Pinpoint the cell where the given text exists, returning its [x, y] midpoint coordinate. 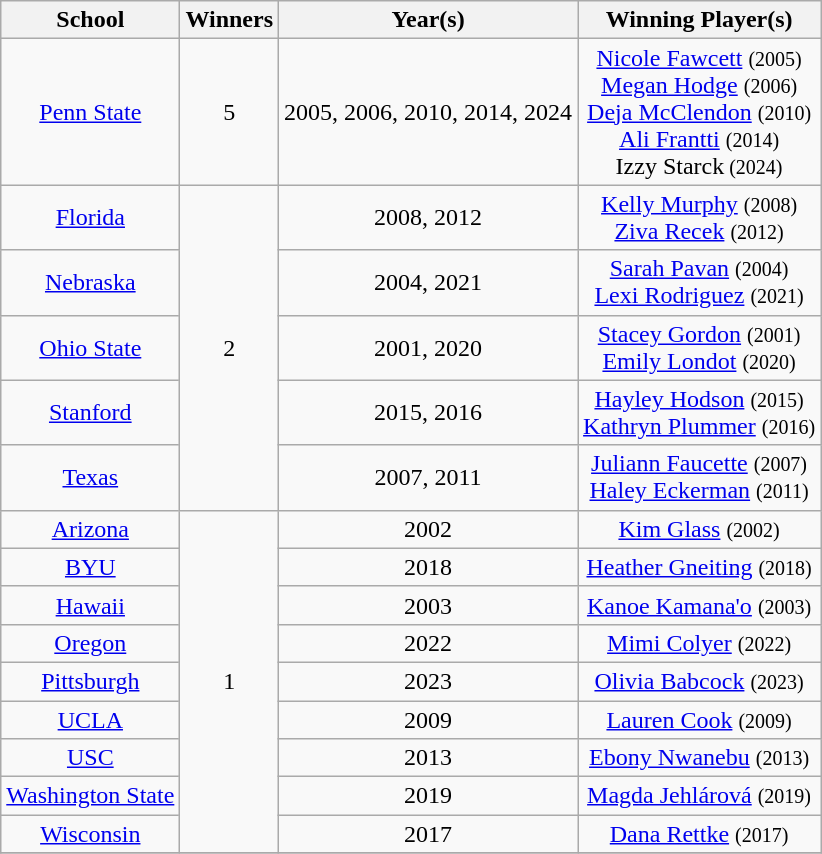
5 [230, 112]
2007, 2011 [428, 478]
Kelly Murphy (2008)Ziva Recek (2012) [700, 218]
Winning Player(s) [700, 20]
Stanford [90, 412]
Oregon [90, 643]
Penn State [90, 112]
2023 [428, 681]
UCLA [90, 719]
Wisconsin [90, 834]
2022 [428, 643]
Stacey Gordon (2001)Emily Londot (2020) [700, 348]
Magda Jehlárová (2019) [700, 796]
2005, 2006, 2010, 2014, 2024 [428, 112]
Texas [90, 478]
2009 [428, 719]
Washington State [90, 796]
2013 [428, 758]
2015, 2016 [428, 412]
Kanoe Kamana'o (2003) [700, 605]
2017 [428, 834]
Hawaii [90, 605]
Ohio State [90, 348]
Lauren Cook (2009) [700, 719]
Year(s) [428, 20]
Olivia Babcock (2023) [700, 681]
BYU [90, 567]
Dana Rettke (2017) [700, 834]
2001, 2020 [428, 348]
Heather Gneiting (2018) [700, 567]
School [90, 20]
2019 [428, 796]
Winners [230, 20]
2008, 2012 [428, 218]
Mimi Colyer (2022) [700, 643]
Arizona [90, 529]
Nicole Fawcett (2005)Megan Hodge (2006)Deja McClendon (2010)Ali Frantti (2014)Izzy Starck (2024) [700, 112]
1 [230, 682]
Ebony Nwanebu (2013) [700, 758]
2018 [428, 567]
USC [90, 758]
Juliann Faucette (2007)Haley Eckerman (2011) [700, 478]
Kim Glass (2002) [700, 529]
Sarah Pavan (2004)Lexi Rodriguez (2021) [700, 282]
2004, 2021 [428, 282]
Pittsburgh [90, 681]
2 [230, 348]
2003 [428, 605]
Nebraska [90, 282]
Florida [90, 218]
Hayley Hodson (2015)Kathryn Plummer (2016) [700, 412]
2002 [428, 529]
